Scan for the cell matching the given text and deliver its (x, y) coordinate at center. 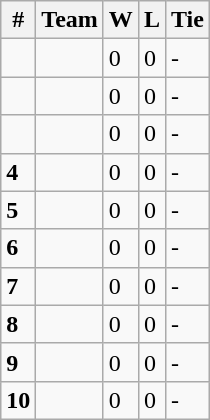
6 (18, 248)
9 (18, 362)
W (120, 20)
10 (18, 400)
8 (18, 324)
L (152, 20)
5 (18, 210)
# (18, 20)
7 (18, 286)
4 (18, 172)
Team (70, 20)
Tie (187, 20)
